For the text-containing cell, return its midpoint in (X, Y) coordinate format. 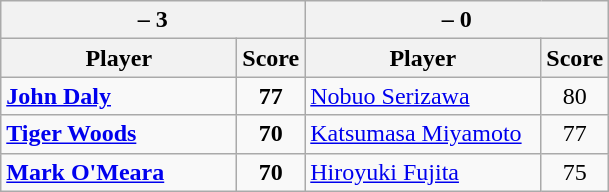
– 3 (153, 20)
Katsumasa Miyamoto (423, 134)
– 0 (457, 20)
75 (575, 172)
John Daly (119, 96)
Tiger Woods (119, 134)
Nobuo Serizawa (423, 96)
80 (575, 96)
Hiroyuki Fujita (423, 172)
Mark O'Meara (119, 172)
